Determine the [x, y] coordinate at the center of the cell enclosing the given text.  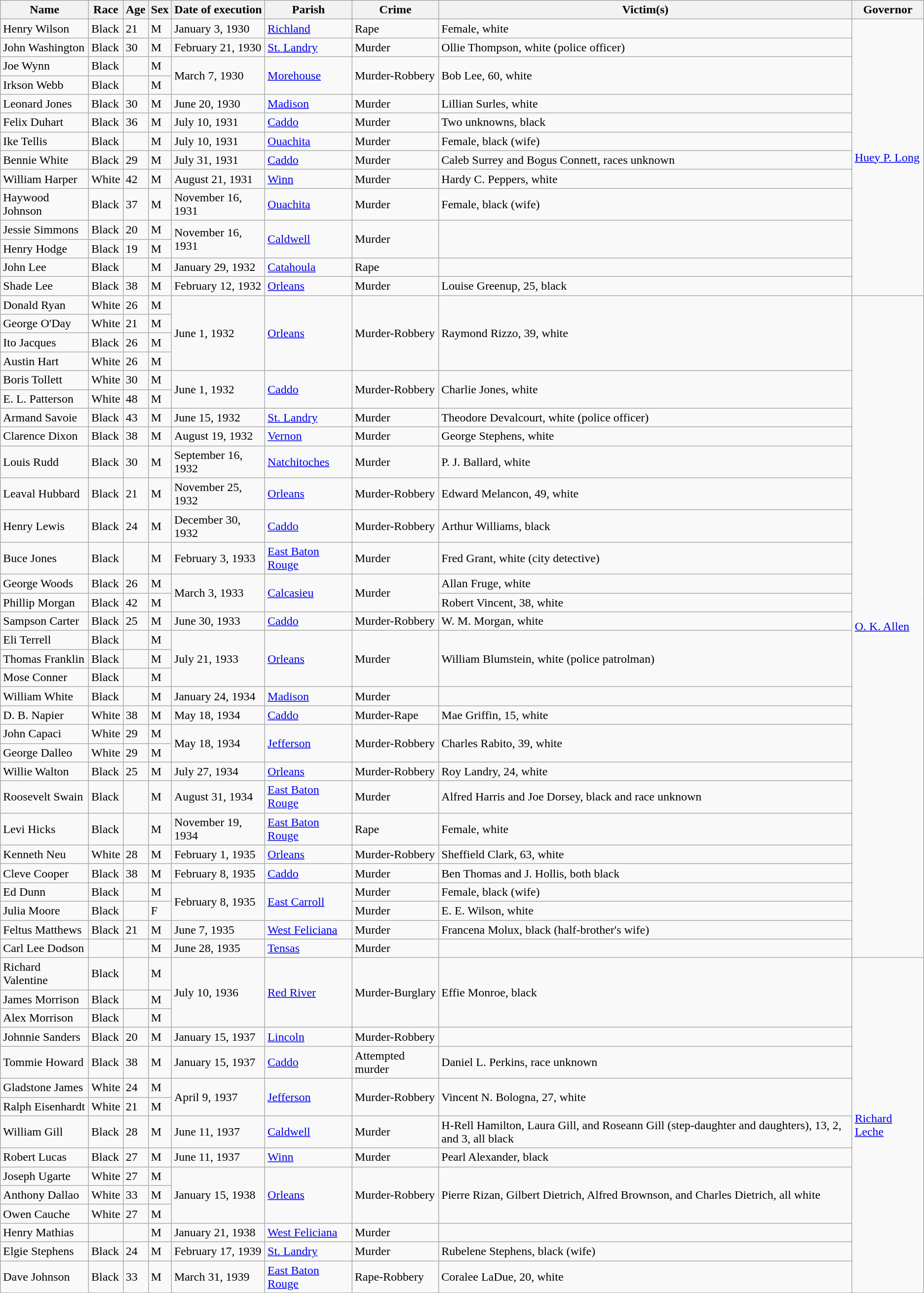
Ben Thomas and J. Hollis, both black [646, 873]
Bob Lee, 60, white [646, 76]
Ike Tellis [44, 141]
Governor [887, 10]
Murder-Rape [395, 715]
Caleb Surrey and Bogus Connett, races unknown [646, 160]
January 29, 1932 [218, 267]
Haywood Johnson [44, 204]
John Lee [44, 267]
Joseph Ugarte [44, 1176]
East Carroll [309, 901]
Sex [160, 10]
Shade Lee [44, 286]
April 9, 1937 [218, 1097]
Sampson Carter [44, 621]
Charlie Jones, white [646, 389]
D. B. Napier [44, 715]
Richard Leche [887, 1125]
Cleve Cooper [44, 873]
June 30, 1933 [218, 621]
Kenneth Neu [44, 854]
William Blumstein, white (police patrolman) [646, 659]
Anthony Dallao [44, 1195]
Pierre Rizan, Gilbert Dietrich, Alfred Brownson, and Charles Dietrich, all white [646, 1195]
Effie Monroe, black [646, 993]
Hardy C. Peppers, white [646, 179]
Robert Lucas [44, 1157]
Tommie Howard [44, 1062]
Pearl Alexander, black [646, 1157]
Vernon [309, 436]
February 1, 1935 [218, 854]
July 31, 1931 [218, 160]
March 7, 1930 [218, 76]
Owen Cauche [44, 1214]
O. K. Allen [887, 627]
Phillip Morgan [44, 603]
Theodore Devalcourt, white (police officer) [646, 418]
Murder-Burglary [395, 993]
Ollie Thompson, white (police officer) [646, 47]
Elgie Stephens [44, 1251]
Henry Hodge [44, 248]
Red River [309, 993]
February 3, 1933 [218, 558]
Date of execution [218, 10]
January 21, 1938 [218, 1232]
Clarence Dixon [44, 436]
February 17, 1939 [218, 1251]
Race [106, 10]
Two unknowns, black [646, 122]
January 24, 1934 [218, 696]
November 25, 1932 [218, 494]
December 30, 1932 [218, 526]
William White [44, 696]
Henry Lewis [44, 526]
John Washington [44, 47]
July 10, 1936 [218, 993]
Calcasieu [309, 593]
Ed Dunn [44, 892]
Crime [395, 10]
Daniel L. Perkins, race unknown [646, 1062]
Buce Jones [44, 558]
Richard Valentine [44, 974]
Feltus Matthews [44, 929]
Joe Wynn [44, 66]
July 21, 1933 [218, 659]
Jessie Simmons [44, 229]
November 19, 1934 [218, 829]
Alex Morrison [44, 1018]
Natchitoches [309, 462]
E. L. Patterson [44, 399]
Lincoln [309, 1037]
James Morrison [44, 999]
John Capaci [44, 734]
Mose Conner [44, 678]
Dave Johnson [44, 1276]
Leaval Hubbard [44, 494]
Willie Walton [44, 771]
George Woods [44, 583]
43 [135, 418]
Rubelene Stephens, black (wife) [646, 1251]
June 15, 1932 [218, 418]
Fred Grant, white (city detective) [646, 558]
August 21, 1931 [218, 179]
Donald Ryan [44, 305]
Ito Jacques [44, 342]
Coralee LaDue, 20, white [646, 1276]
37 [135, 204]
Johnnie Sanders [44, 1037]
George Stephens, white [646, 436]
Richland [309, 29]
E. E. Wilson, white [646, 911]
F [160, 911]
Raymond Rizzo, 39, white [646, 333]
Charles Rabito, 39, white [646, 743]
Carl Lee Dodson [44, 949]
Eli Terrell [44, 640]
Austin Hart [44, 361]
William Gill [44, 1132]
August 19, 1932 [218, 436]
Vincent N. Bologna, 27, white [646, 1097]
Thomas Franklin [44, 659]
Name [44, 10]
P. J. Ballard, white [646, 462]
Louise Greenup, 25, black [646, 286]
Robert Vincent, 38, white [646, 603]
Tensas [309, 949]
August 31, 1934 [218, 797]
Mae Griffin, 15, white [646, 715]
William Harper [44, 179]
19 [135, 248]
Armand Savoie [44, 418]
George O'Day [44, 324]
Rape-Robbery [395, 1276]
Henry Wilson [44, 29]
Leonard Jones [44, 104]
January 15, 1938 [218, 1195]
Alfred Harris and Joe Dorsey, black and race unknown [646, 797]
Parish [309, 10]
Gladstone James [44, 1088]
February 12, 1932 [218, 286]
March 3, 1933 [218, 593]
Roosevelt Swain [44, 797]
48 [135, 399]
June 28, 1935 [218, 949]
Henry Mathias [44, 1232]
Julia Moore [44, 911]
Levi Hicks [44, 829]
September 16, 1932 [218, 462]
Sheffield Clark, 63, white [646, 854]
Allan Fruge, white [646, 583]
H-Rell Hamilton, Laura Gill, and Roseann Gill (step-daughter and daughters), 13, 2, and 3, all black [646, 1132]
Felix Duhart [44, 122]
Morehouse [309, 76]
Boris Tollett [44, 380]
Irkson Webb [44, 85]
Age [135, 10]
Francena Molux, black (half-brother's wife) [646, 929]
George Dalleo [44, 753]
Roy Landry, 24, white [646, 771]
Huey P. Long [887, 157]
June 7, 1935 [218, 929]
Ralph Eisenhardt [44, 1106]
February 21, 1930 [218, 47]
Catahoula [309, 267]
Louis Rudd [44, 462]
36 [135, 122]
Lillian Surles, white [646, 104]
Victim(s) [646, 10]
June 20, 1930 [218, 104]
Edward Melancon, 49, white [646, 494]
Arthur Williams, black [646, 526]
Attempted murder [395, 1062]
W. M. Morgan, white [646, 621]
March 31, 1939 [218, 1276]
July 27, 1934 [218, 771]
January 3, 1930 [218, 29]
Bennie White [44, 160]
